Detect which cell encompasses the target text, then output its (X, Y) center coordinate. 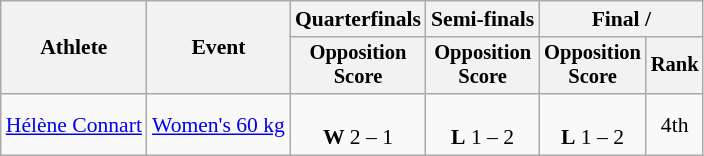
Hélène Connart (74, 124)
Rank (675, 66)
Athlete (74, 48)
Event (218, 48)
Semi-finals (482, 19)
4th (675, 124)
Quarterfinals (358, 19)
W 2 – 1 (358, 124)
Final / (621, 19)
Women's 60 kg (218, 124)
